Detect which cell encompasses the target text, then output its (X, Y) center coordinate. 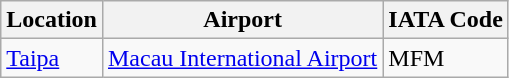
Location (52, 20)
Airport (242, 20)
IATA Code (446, 20)
MFM (446, 58)
Macau International Airport (242, 58)
Taipa (52, 58)
